Pinpoint the cell where the given text exists, returning its (x, y) midpoint coordinate. 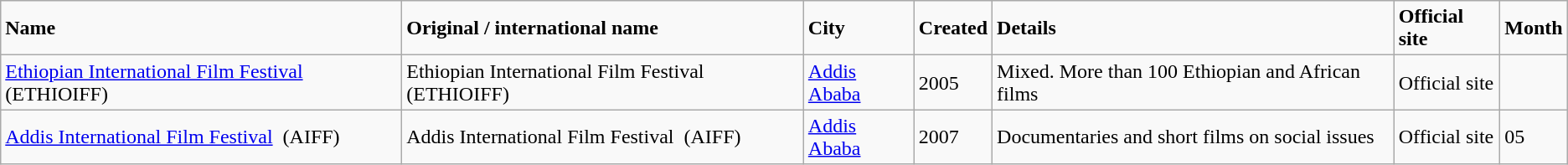
Created (953, 28)
Mixed. More than 100 Ethiopian and African films (1194, 82)
Documentaries and short films on social issues (1194, 137)
Original / international name (603, 28)
Name (201, 28)
2007 (953, 137)
05 (1534, 137)
Month (1534, 28)
2005 (953, 82)
Details (1194, 28)
City (859, 28)
